Determine the [x, y] coordinate at the center of the cell enclosing the given text.  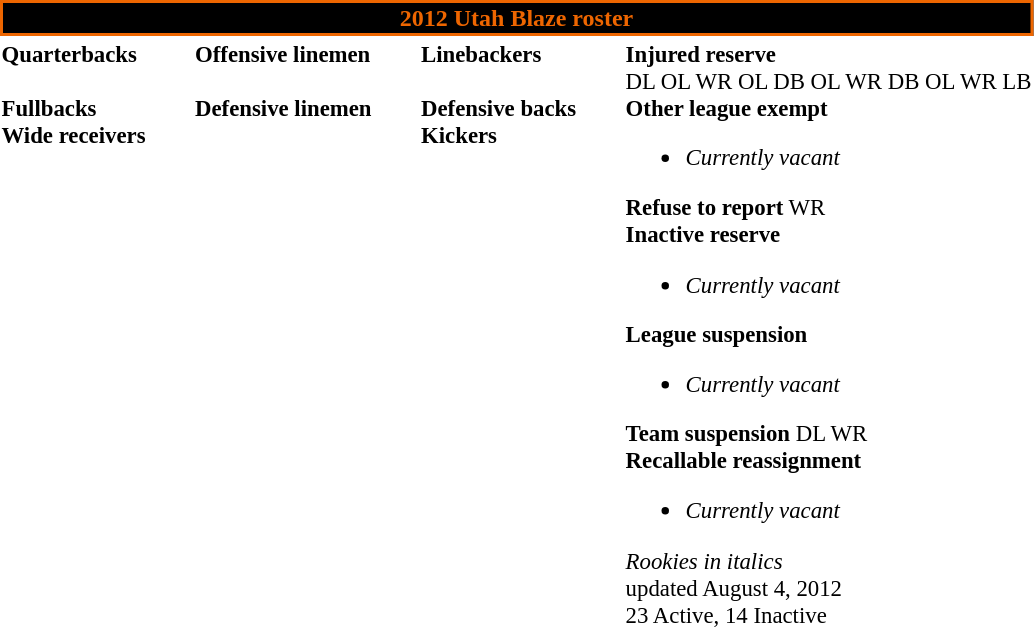
2012 Utah Blaze roster [516, 18]
